Find where the given text appears and provide that cell's center as [x, y] coordinate. 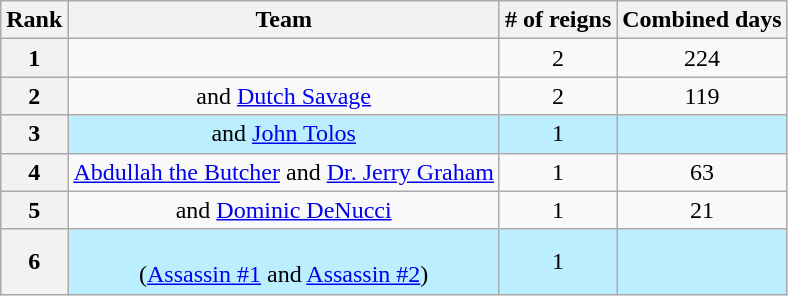
Team [284, 20]
224 [702, 58]
Abdullah the Butcher and Dr. Jerry Graham [284, 172]
and John Tolos [284, 134]
21 [702, 210]
and Dominic DeNucci [284, 210]
63 [702, 172]
(Assassin #1 and Assassin #2) [284, 262]
6 [34, 262]
Combined days [702, 20]
# of reigns [558, 20]
5 [34, 210]
and Dutch Savage [284, 96]
4 [34, 172]
Rank [34, 20]
119 [702, 96]
3 [34, 134]
